Output the (x, y) coordinate of the center of the cell containing the given text.  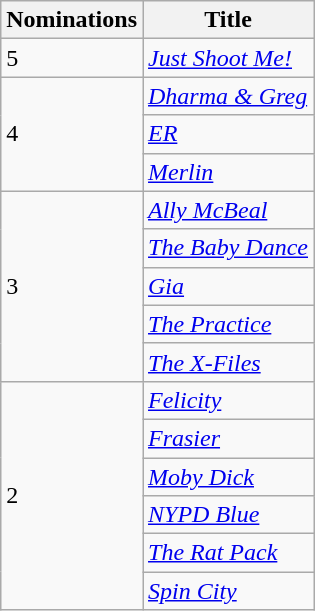
3 (72, 286)
Dharma & Greg (228, 96)
NYPD Blue (228, 515)
Nominations (72, 20)
Spin City (228, 591)
Merlin (228, 172)
Moby Dick (228, 477)
Title (228, 20)
5 (72, 58)
Frasier (228, 438)
ER (228, 134)
The X-Files (228, 362)
Gia (228, 286)
Ally McBeal (228, 210)
2 (72, 495)
The Practice (228, 324)
The Baby Dance (228, 248)
Felicity (228, 400)
4 (72, 134)
The Rat Pack (228, 553)
Just Shoot Me! (228, 58)
